Extract the (x, y) coordinate from the center of the cell holding the provided text.  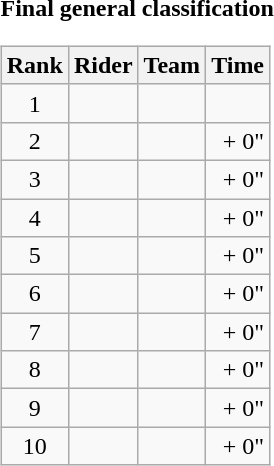
4 (34, 217)
9 (34, 408)
8 (34, 370)
2 (34, 141)
10 (34, 446)
Rank (34, 65)
Rider (103, 65)
1 (34, 103)
Time (238, 65)
3 (34, 179)
7 (34, 332)
Team (172, 65)
5 (34, 256)
6 (34, 294)
